Scan for the cell matching the given text and deliver its (X, Y) coordinate at center. 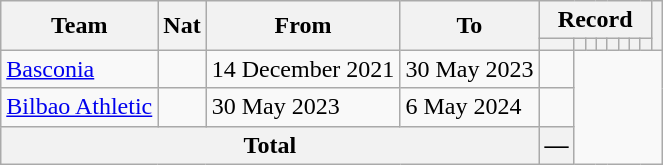
Team (80, 26)
From (303, 26)
Total (270, 145)
Bilbao Athletic (80, 107)
Nat (182, 26)
6 May 2024 (470, 107)
Basconia (80, 69)
14 December 2021 (303, 69)
Record (595, 20)
— (556, 145)
To (470, 26)
